Search for the cell housing the specified text and yield its [X, Y] center coordinate. 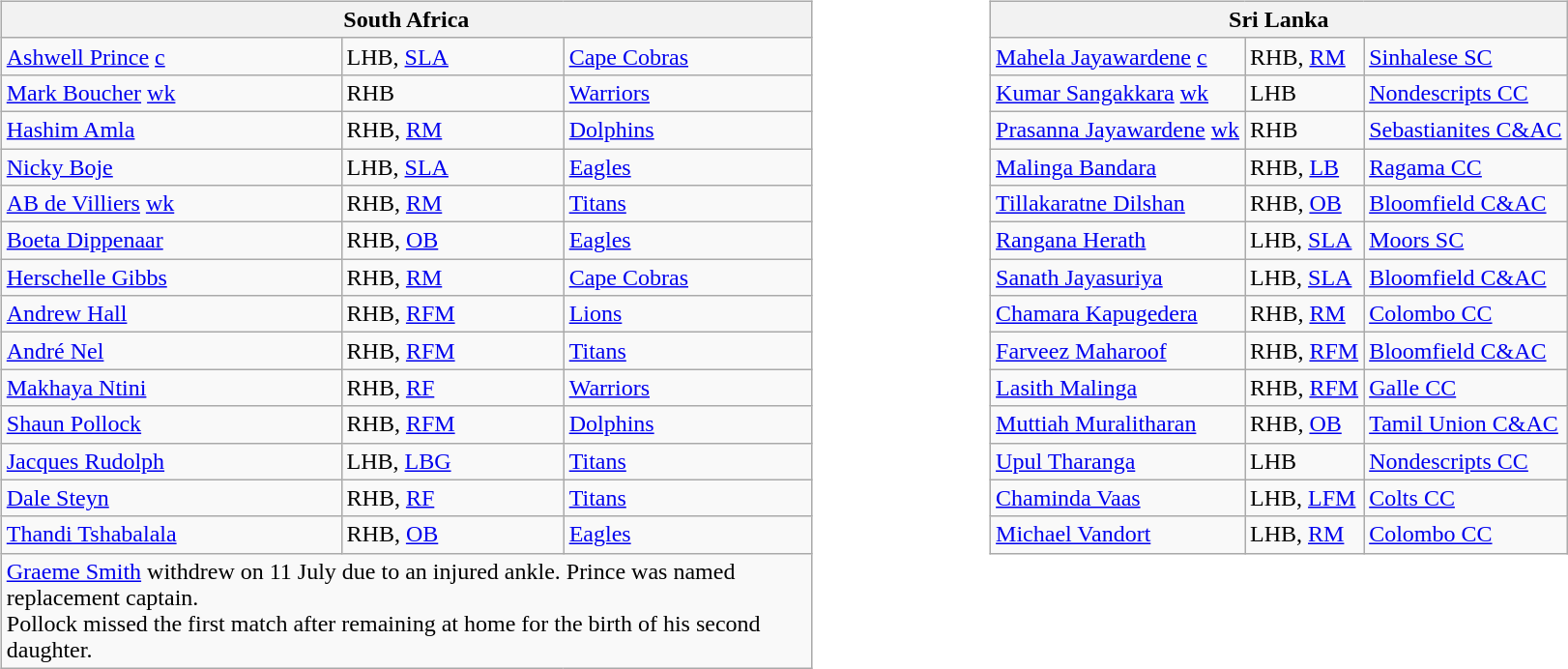
LHB, LBG [452, 461]
Muttiah Muralitharan [1118, 424]
Sebastianites C&AC [1466, 130]
Colts CC [1466, 498]
Chaminda Vaas [1118, 498]
Dale Steyn [171, 498]
Lions [687, 314]
Mahela Jayawardene c [1118, 56]
Tamil Union C&AC [1466, 424]
Thandi Tshabalala [171, 535]
Rangana Herath [1118, 241]
RHB, LB [1305, 167]
Ashwell Prince c [171, 56]
South Africa [406, 19]
André Nel [171, 351]
AB de Villiers wk [171, 204]
Sanath Jayasuriya [1118, 277]
Jacques Rudolph [171, 461]
LHB, RM [1305, 535]
Galle CC [1466, 388]
Malinga Bandara [1118, 167]
Moors SC [1466, 241]
Andrew Hall [171, 314]
Lasith Malinga [1118, 388]
Michael Vandort [1118, 535]
Makhaya Ntini [171, 388]
Sri Lanka [1279, 19]
Sinhalese SC [1466, 56]
Ragama CC [1466, 167]
Shaun Pollock [171, 424]
Hashim Amla [171, 130]
Upul Tharanga [1118, 461]
Boeta Dippenaar [171, 241]
Chamara Kapugedera [1118, 314]
Nicky Boje [171, 167]
Mark Boucher wk [171, 93]
LHB, LFM [1305, 498]
Tillakaratne Dilshan [1118, 204]
Herschelle Gibbs [171, 277]
Prasanna Jayawardene wk [1118, 130]
Farveez Maharoof [1118, 351]
Kumar Sangakkara wk [1118, 93]
